Extract the (x, y) coordinate from the center of the cell holding the provided text.  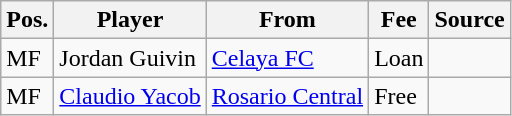
Pos. (28, 20)
Fee (399, 20)
Celaya FC (287, 58)
Claudio Yacob (130, 96)
Rosario Central (287, 96)
Player (130, 20)
Source (470, 20)
Jordan Guivin (130, 58)
Free (399, 96)
Loan (399, 58)
From (287, 20)
